Locate the cell with the specified text and output its [x, y] center coordinate. 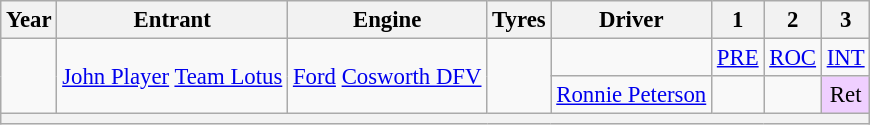
Entrant [172, 20]
PRE [738, 58]
Tyres [519, 20]
INT [846, 58]
Year [29, 20]
Ford Cosworth DFV [388, 76]
John Player Team Lotus [172, 76]
1 [738, 20]
3 [846, 20]
ROC [792, 58]
2 [792, 20]
Engine [388, 20]
Ronnie Peterson [632, 95]
Driver [632, 20]
Ret [846, 95]
